Locate the cell with the specified text and output its [x, y] center coordinate. 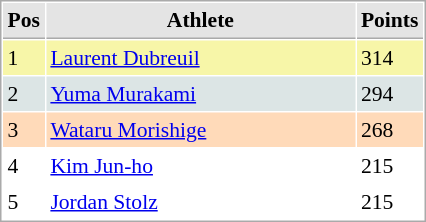
5 [24, 201]
294 [390, 93]
Laurent Dubreuil [200, 57]
2 [24, 93]
Jordan Stolz [200, 201]
Points [390, 21]
1 [24, 57]
314 [390, 57]
Athlete [200, 21]
Wataru Morishige [200, 129]
4 [24, 165]
Kim Jun-ho [200, 165]
268 [390, 129]
Pos [24, 21]
Yuma Murakami [200, 93]
3 [24, 129]
